Return [X, Y] of the center of cell containing provided text 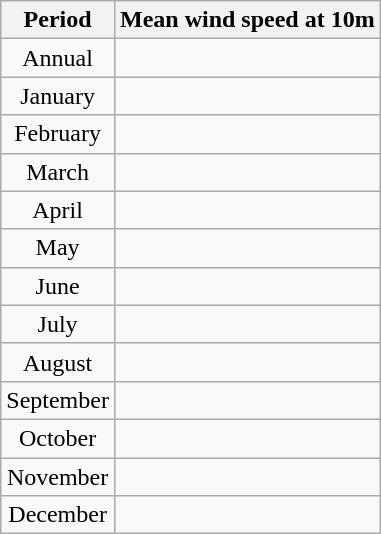
August [58, 362]
January [58, 96]
July [58, 324]
Annual [58, 58]
November [58, 477]
Period [58, 20]
October [58, 438]
May [58, 248]
April [58, 210]
December [58, 515]
June [58, 286]
September [58, 400]
February [58, 134]
Mean wind speed at 10m [247, 20]
March [58, 172]
